From the cell containing the given text, extract its center point as [X, Y] coordinate. 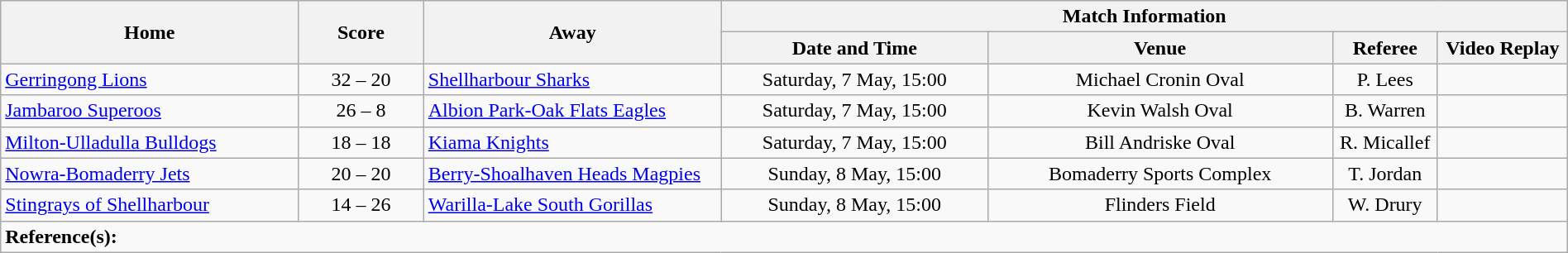
Jambaroo Superoos [150, 111]
W. Drury [1384, 205]
Gerringong Lions [150, 79]
20 – 20 [361, 174]
18 – 18 [361, 142]
Date and Time [854, 48]
Match Information [1145, 17]
Stingrays of Shellharbour [150, 205]
Reference(s): [784, 236]
Video Replay [1502, 48]
Home [150, 32]
Score [361, 32]
Michael Cronin Oval [1159, 79]
Away [572, 32]
Shellharbour Sharks [572, 79]
Flinders Field [1159, 205]
Kevin Walsh Oval [1159, 111]
Bomaderry Sports Complex [1159, 174]
T. Jordan [1384, 174]
Nowra-Bomaderry Jets [150, 174]
Albion Park-Oak Flats Eagles [572, 111]
Referee [1384, 48]
Venue [1159, 48]
Bill Andriske Oval [1159, 142]
Berry-Shoalhaven Heads Magpies [572, 174]
32 – 20 [361, 79]
P. Lees [1384, 79]
26 – 8 [361, 111]
14 – 26 [361, 205]
Milton-Ulladulla Bulldogs [150, 142]
B. Warren [1384, 111]
Warilla-Lake South Gorillas [572, 205]
Kiama Knights [572, 142]
R. Micallef [1384, 142]
